Determine the [x, y] coordinate at the center of the cell enclosing the given text.  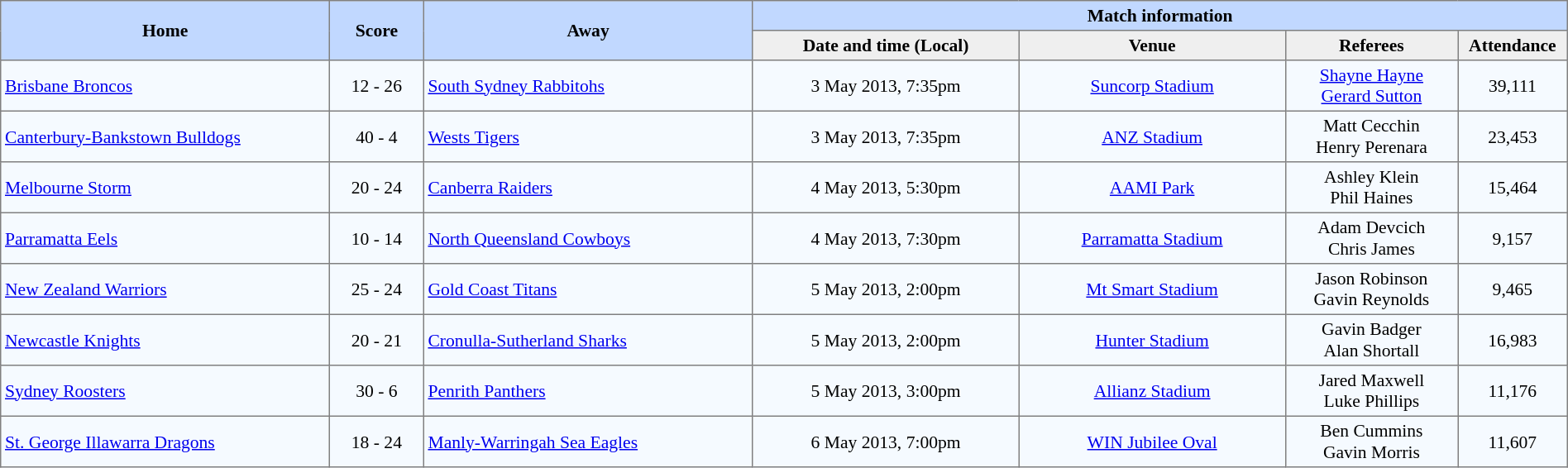
Jason RobinsonGavin Reynolds [1371, 289]
Newcastle Knights [165, 340]
Gold Coast Titans [588, 289]
5 May 2013, 3:00pm [886, 391]
Wests Tigers [588, 136]
12 - 26 [377, 86]
30 - 6 [377, 391]
15,464 [1513, 188]
Referees [1371, 45]
39,111 [1513, 86]
18 - 24 [377, 442]
St. George Illawarra Dragons [165, 442]
Gavin BadgerAlan Shortall [1371, 340]
Ben CumminsGavin Morris [1371, 442]
Shayne HayneGerard Sutton [1371, 86]
40 - 4 [377, 136]
6 May 2013, 7:00pm [886, 442]
Allianz Stadium [1152, 391]
North Queensland Cowboys [588, 238]
Melbourne Storm [165, 188]
Sydney Roosters [165, 391]
Hunter Stadium [1152, 340]
Ashley KleinPhil Haines [1371, 188]
25 - 24 [377, 289]
11,176 [1513, 391]
Mt Smart Stadium [1152, 289]
Canberra Raiders [588, 188]
Canterbury-Bankstown Bulldogs [165, 136]
11,607 [1513, 442]
Parramatta Stadium [1152, 238]
23,453 [1513, 136]
9,465 [1513, 289]
Penrith Panthers [588, 391]
Home [165, 31]
ANZ Stadium [1152, 136]
Attendance [1513, 45]
Matt CecchinHenry Perenara [1371, 136]
Score [377, 31]
9,157 [1513, 238]
Parramatta Eels [165, 238]
Adam DevcichChris James [1371, 238]
Away [588, 31]
New Zealand Warriors [165, 289]
Manly-Warringah Sea Eagles [588, 442]
10 - 14 [377, 238]
16,983 [1513, 340]
Venue [1152, 45]
WIN Jubilee Oval [1152, 442]
Brisbane Broncos [165, 86]
20 - 21 [377, 340]
Date and time (Local) [886, 45]
Jared MaxwellLuke Phillips [1371, 391]
Suncorp Stadium [1152, 86]
20 - 24 [377, 188]
AAMI Park [1152, 188]
4 May 2013, 5:30pm [886, 188]
4 May 2013, 7:30pm [886, 238]
Cronulla-Sutherland Sharks [588, 340]
Match information [1159, 16]
South Sydney Rabbitohs [588, 86]
